Search for the cell housing the specified text and yield its [x, y] center coordinate. 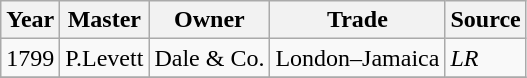
Owner [210, 20]
LR [486, 58]
Source [486, 20]
Dale & Co. [210, 58]
Year [30, 20]
Trade [358, 20]
Master [104, 20]
P.Levett [104, 58]
1799 [30, 58]
London–Jamaica [358, 58]
